Capture the cell that displays the provided text and extract its [X, Y] central coordinate. 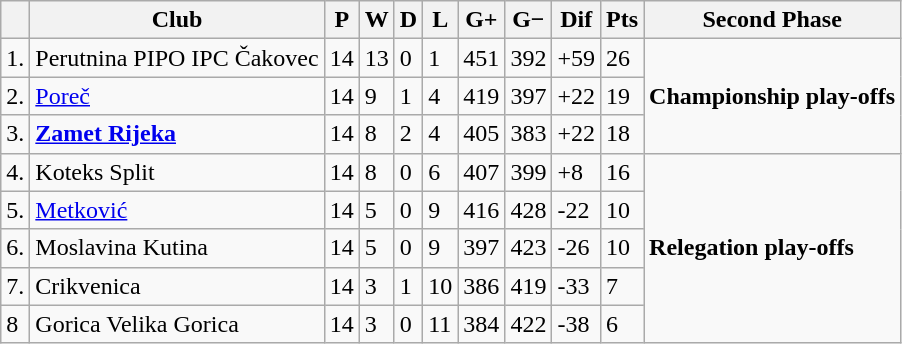
6. [16, 248]
D [408, 20]
13 [376, 58]
-38 [576, 324]
392 [528, 58]
Championship play-offs [772, 96]
Club [177, 20]
416 [482, 210]
16 [622, 172]
386 [482, 286]
422 [528, 324]
G+ [482, 20]
P [342, 20]
G− [528, 20]
Zamet Rijeka [177, 134]
-26 [576, 248]
19 [622, 96]
Pts [622, 20]
399 [528, 172]
4. [16, 172]
W [376, 20]
383 [528, 134]
Dif [576, 20]
Gorica Velika Gorica [177, 324]
26 [622, 58]
Koteks Split [177, 172]
L [440, 20]
Second Phase [772, 20]
+8 [576, 172]
405 [482, 134]
18 [622, 134]
Moslavina Kutina [177, 248]
428 [528, 210]
Metković [177, 210]
3. [16, 134]
+59 [576, 58]
7. [16, 286]
Crikvenica [177, 286]
11 [440, 324]
5. [16, 210]
-33 [576, 286]
451 [482, 58]
423 [528, 248]
384 [482, 324]
Perutnina PIPO IPC Čakovec [177, 58]
7 [622, 286]
2 [408, 134]
407 [482, 172]
-22 [576, 210]
Relegation play-offs [772, 248]
2. [16, 96]
Poreč [177, 96]
1. [16, 58]
